Pinpoint the cell where the given text exists, returning its (x, y) midpoint coordinate. 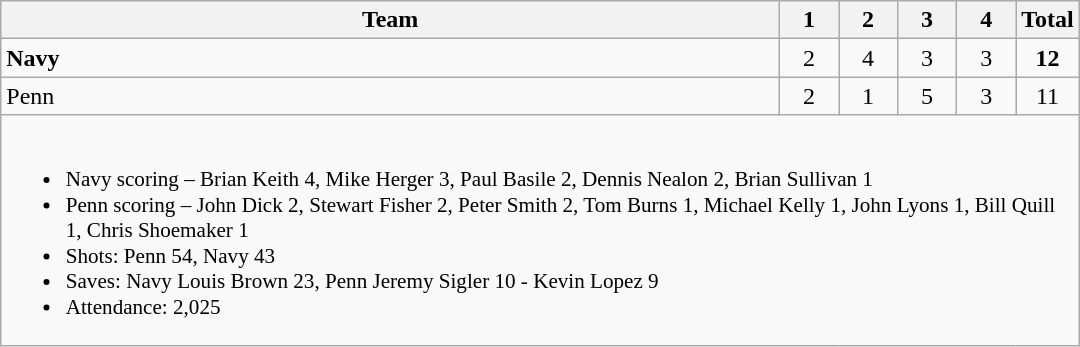
Navy (390, 58)
11 (1048, 96)
Penn (390, 96)
12 (1048, 58)
Team (390, 20)
5 (928, 96)
Total (1048, 20)
